Search for the cell housing the specified text and yield its (X, Y) center coordinate. 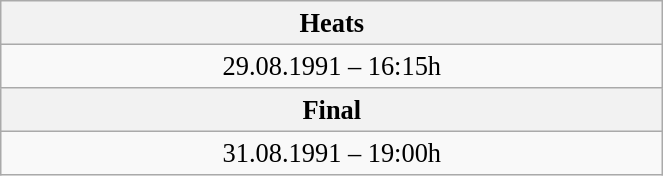
Heats (332, 22)
Final (332, 109)
29.08.1991 – 16:15h (332, 66)
31.08.1991 – 19:00h (332, 153)
